Detect which cell encompasses the target text, then output its [X, Y] center coordinate. 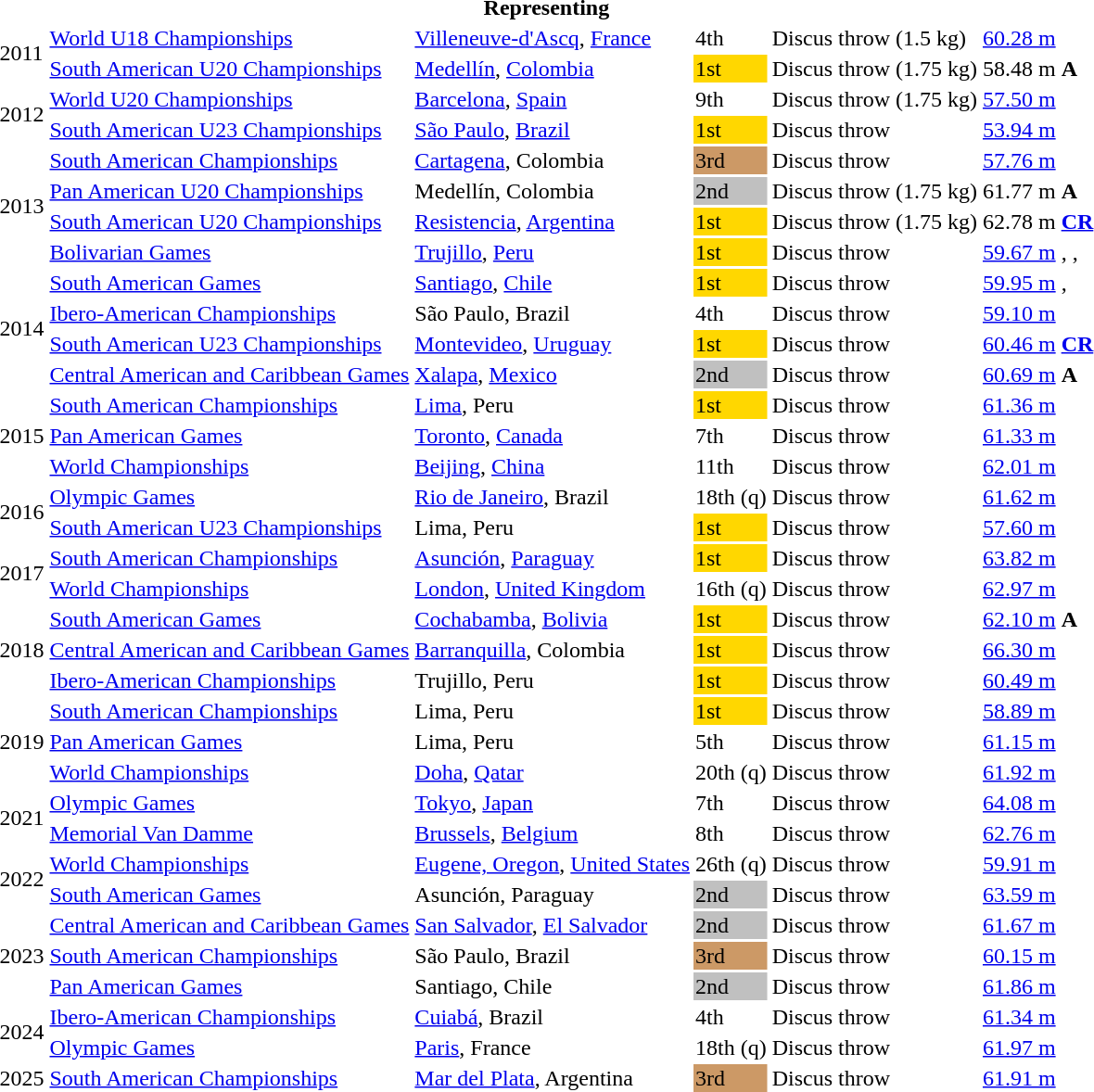
62.01 m [1037, 466]
Pan American U20 Championships [230, 191]
57.76 m [1037, 160]
57.60 m [1037, 527]
Barranquilla, Colombia [553, 650]
Toronto, Canada [553, 436]
Mar del Plata, Argentina [553, 1078]
64.08 m [1037, 803]
Cartagena, Colombia [553, 160]
58.89 m [1037, 711]
11th [731, 466]
63.82 m [1037, 558]
Barcelona, Spain [553, 99]
61.36 m [1037, 405]
59.91 m [1037, 864]
53.94 m [1037, 130]
20th (q) [731, 772]
Cuiabá, Brazil [553, 1017]
60.28 m [1037, 38]
61.77 m A [1037, 191]
5th [731, 742]
9th [731, 99]
60.49 m [1037, 680]
61.86 m [1037, 986]
Doha, Qatar [553, 772]
Tokyo, Japan [553, 803]
61.91 m [1037, 1078]
61.15 m [1037, 742]
62.10 m A [1037, 619]
Rio de Janeiro, Brazil [553, 497]
61.67 m [1037, 925]
59.67 m , , [1037, 252]
61.97 m [1037, 1048]
Xalapa, Mexico [553, 375]
61.34 m [1037, 1017]
Villeneuve-d'Ascq, France [553, 38]
58.48 m A [1037, 69]
Eugene, Oregon, United States [553, 864]
Resistencia, Argentina [553, 222]
62.76 m [1037, 833]
60.46 m CR [1037, 344]
62.78 m CR [1037, 222]
San Salvador, El Salvador [553, 925]
61.33 m [1037, 436]
61.92 m [1037, 772]
59.95 m , [1037, 283]
63.59 m [1037, 895]
Paris, France [553, 1048]
60.15 m [1037, 956]
61.62 m [1037, 497]
Memorial Van Damme [230, 833]
Bolivarian Games [230, 252]
57.50 m [1037, 99]
World U18 Championships [230, 38]
16th (q) [731, 589]
Cochabamba, Bolivia [553, 619]
World U20 Championships [230, 99]
Montevideo, Uruguay [553, 344]
8th [731, 833]
59.10 m [1037, 313]
60.69 m A [1037, 375]
London, United Kingdom [553, 589]
26th (q) [731, 864]
Beijing, China [553, 466]
62.97 m [1037, 589]
Discus throw (1.5 kg) [874, 38]
Brussels, Belgium [553, 833]
66.30 m [1037, 650]
